Provide the [X, Y] coordinate of the cell's center where the given text is located.  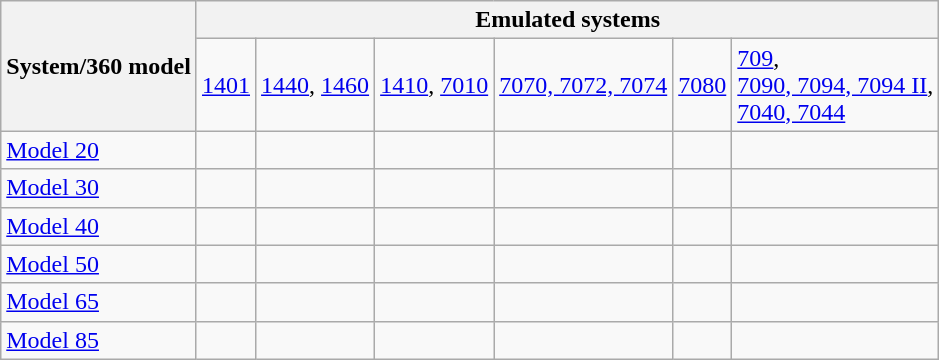
7070, 7072, 7074 [584, 85]
Model 85 [99, 340]
7080 [702, 85]
Model 65 [99, 302]
Emulated systems [567, 20]
System/360 model [99, 66]
Model 40 [99, 226]
709,7090, 7094, 7094 II,7040, 7044 [836, 85]
1410, 7010 [434, 85]
Model 30 [99, 188]
Model 50 [99, 264]
1440, 1460 [316, 85]
1401 [226, 85]
Model 20 [99, 150]
